Output the (x, y) coordinate of the center of the cell containing the given text.  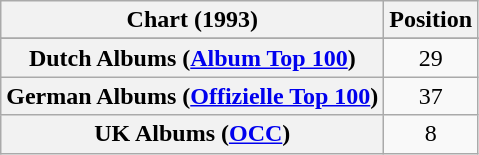
Position (431, 20)
8 (431, 134)
29 (431, 58)
Chart (1993) (192, 20)
German Albums (Offizielle Top 100) (192, 96)
Dutch Albums (Album Top 100) (192, 58)
UK Albums (OCC) (192, 134)
37 (431, 96)
